Detect which cell encompasses the target text, then output its [X, Y] center coordinate. 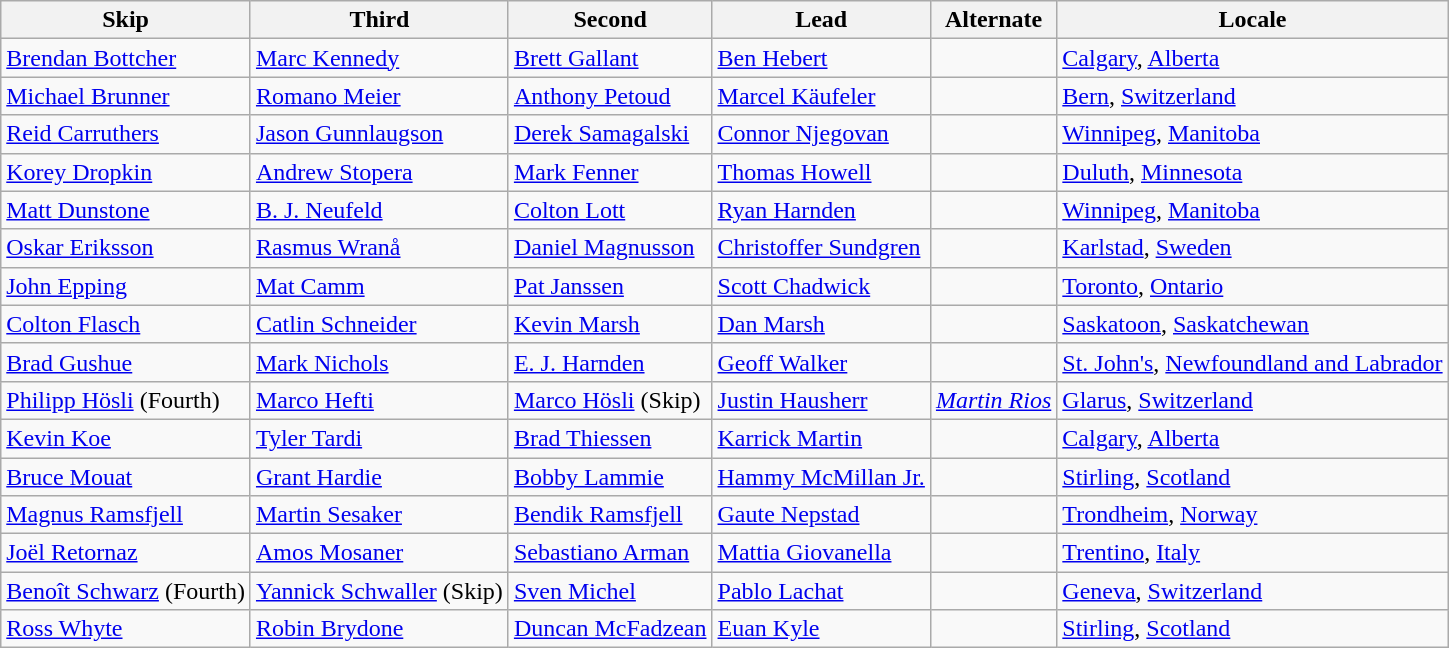
Brendan Bottcher [126, 58]
Mark Nichols [379, 362]
Trondheim, Norway [1252, 515]
Connor Njegovan [821, 134]
Brad Thiessen [610, 438]
St. John's, Newfoundland and Labrador [1252, 362]
Trentino, Italy [1252, 553]
Joël Retornaz [126, 553]
Karlstad, Sweden [1252, 248]
Romano Meier [379, 96]
Colton Lott [610, 210]
Jason Gunnlaugson [379, 134]
Marco Hefti [379, 400]
Hammy McMillan Jr. [821, 477]
Sebastiano Arman [610, 553]
Grant Hardie [379, 477]
Marcel Käufeler [821, 96]
Amos Mosaner [379, 553]
Scott Chadwick [821, 286]
Catlin Schneider [379, 324]
Kevin Koe [126, 438]
Colton Flasch [126, 324]
Bruce Mouat [126, 477]
E. J. Harnden [610, 362]
Philipp Hösli (Fourth) [126, 400]
Reid Carruthers [126, 134]
B. J. Neufeld [379, 210]
Thomas Howell [821, 172]
Anthony Petoud [610, 96]
Euan Kyle [821, 629]
Christoffer Sundgren [821, 248]
Mattia Giovanella [821, 553]
Toronto, Ontario [1252, 286]
Rasmus Wranå [379, 248]
Korey Dropkin [126, 172]
Ross Whyte [126, 629]
Third [379, 20]
Geoff Walker [821, 362]
Gaute Nepstad [821, 515]
Marco Hösli (Skip) [610, 400]
Pablo Lachat [821, 591]
Yannick Schwaller (Skip) [379, 591]
Marc Kennedy [379, 58]
Duluth, Minnesota [1252, 172]
Second [610, 20]
Bern, Switzerland [1252, 96]
Locale [1252, 20]
Michael Brunner [126, 96]
Dan Marsh [821, 324]
Robin Brydone [379, 629]
John Epping [126, 286]
Oskar Eriksson [126, 248]
Saskatoon, Saskatchewan [1252, 324]
Mat Camm [379, 286]
Benoît Schwarz (Fourth) [126, 591]
Alternate [993, 20]
Magnus Ramsfjell [126, 515]
Matt Dunstone [126, 210]
Brad Gushue [126, 362]
Kevin Marsh [610, 324]
Bobby Lammie [610, 477]
Martin Rios [993, 400]
Daniel Magnusson [610, 248]
Andrew Stopera [379, 172]
Skip [126, 20]
Ryan Harnden [821, 210]
Justin Hausherr [821, 400]
Sven Michel [610, 591]
Pat Janssen [610, 286]
Glarus, Switzerland [1252, 400]
Lead [821, 20]
Mark Fenner [610, 172]
Tyler Tardi [379, 438]
Martin Sesaker [379, 515]
Ben Hebert [821, 58]
Brett Gallant [610, 58]
Derek Samagalski [610, 134]
Duncan McFadzean [610, 629]
Geneva, Switzerland [1252, 591]
Bendik Ramsfjell [610, 515]
Karrick Martin [821, 438]
